For the text-containing cell, return its midpoint in [x, y] coordinate format. 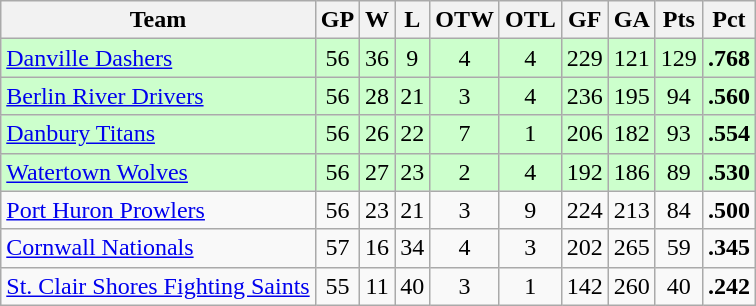
94 [678, 96]
213 [632, 210]
.554 [728, 134]
36 [378, 58]
28 [378, 96]
L [412, 20]
GA [632, 20]
121 [632, 58]
186 [632, 172]
93 [678, 134]
.560 [728, 96]
26 [378, 134]
260 [632, 286]
57 [337, 248]
GF [584, 20]
Berlin River Drivers [158, 96]
206 [584, 134]
16 [378, 248]
192 [584, 172]
OTW [465, 20]
27 [378, 172]
W [378, 20]
Pct [728, 20]
St. Clair Shores Fighting Saints [158, 286]
142 [584, 286]
GP [337, 20]
229 [584, 58]
.242 [728, 286]
Danville Dashers [158, 58]
182 [632, 134]
195 [632, 96]
11 [378, 286]
.500 [728, 210]
Cornwall Nationals [158, 248]
22 [412, 134]
224 [584, 210]
Watertown Wolves [158, 172]
84 [678, 210]
59 [678, 248]
2 [465, 172]
Danbury Titans [158, 134]
236 [584, 96]
.530 [728, 172]
129 [678, 58]
89 [678, 172]
Port Huron Prowlers [158, 210]
265 [632, 248]
.768 [728, 58]
55 [337, 286]
7 [465, 134]
OTL [530, 20]
.345 [728, 248]
202 [584, 248]
Pts [678, 20]
34 [412, 248]
Team [158, 20]
